Determine the (x, y) coordinate at the center of the cell enclosing the given text.  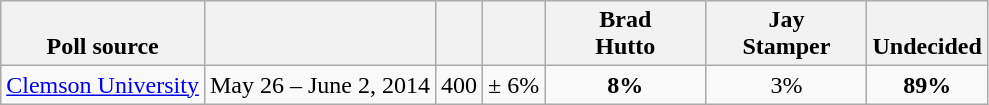
± 6% (514, 85)
400 (460, 85)
3% (786, 85)
89% (927, 85)
May 26 – June 2, 2014 (320, 85)
BradHutto (626, 34)
JayStamper (786, 34)
Clemson University (103, 85)
Undecided (927, 34)
Poll source (103, 34)
8% (626, 85)
